Pinpoint the cell where the given text exists, returning its (X, Y) midpoint coordinate. 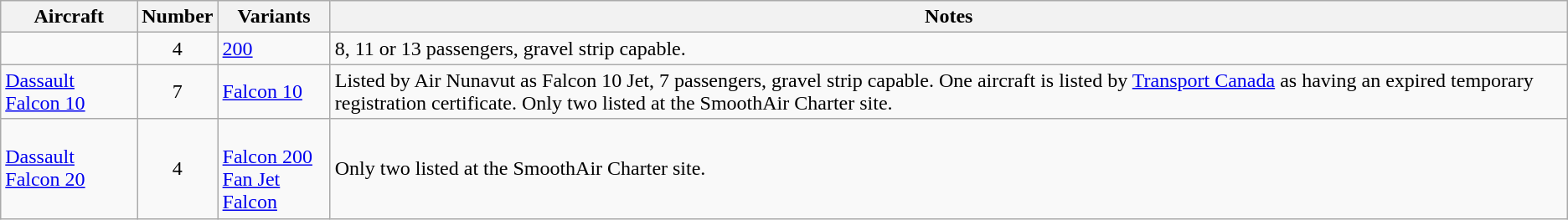
Only two listed at the SmoothAir Charter site. (948, 169)
7 (178, 92)
Falcon 200Fan Jet Falcon (274, 169)
Dassault Falcon 10 (69, 92)
200 (274, 49)
Dassault Falcon 20 (69, 169)
Number (178, 17)
Aircraft (69, 17)
8, 11 or 13 passengers, gravel strip capable. (948, 49)
Variants (274, 17)
Notes (948, 17)
Falcon 10 (274, 92)
